From the cell containing the given text, extract its center point as [X, Y] coordinate. 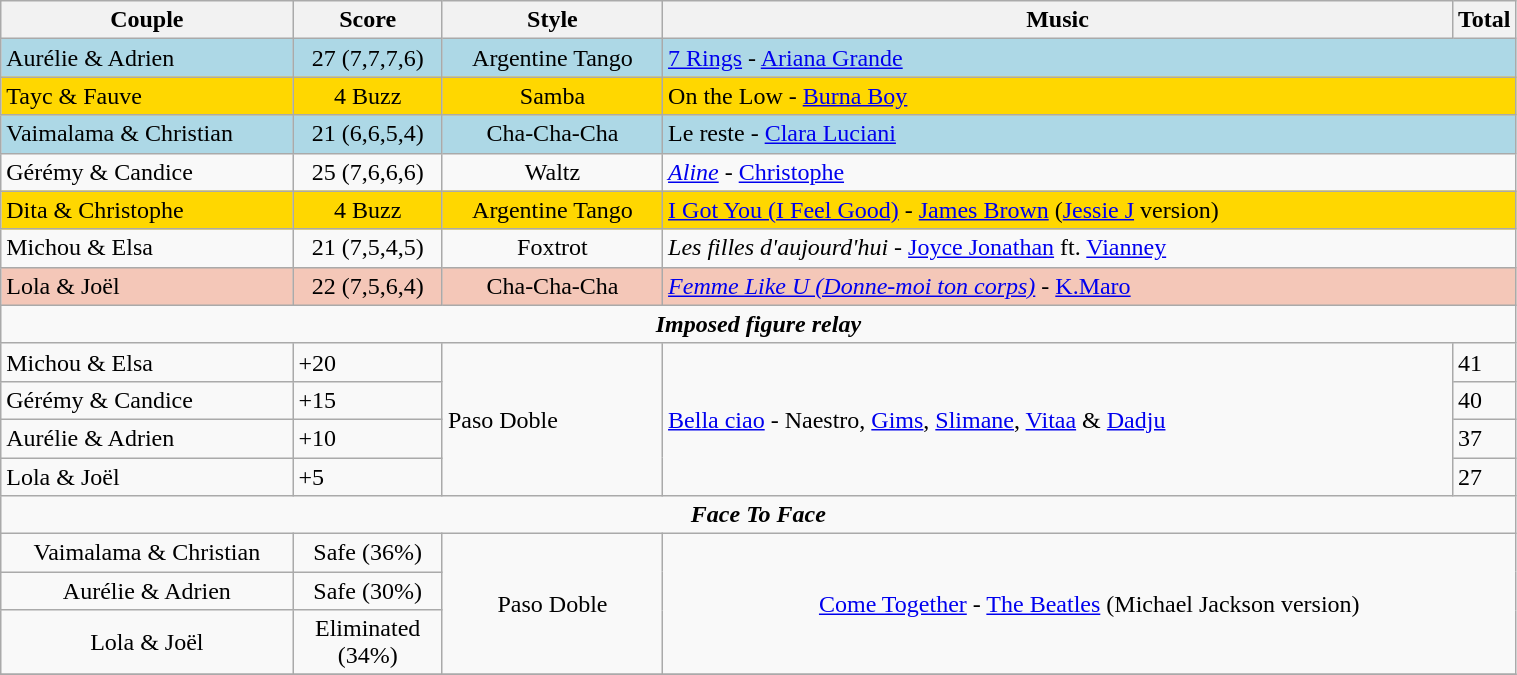
Total [1484, 20]
On the Low - Burna Boy [1090, 96]
7 Rings - Ariana Grande [1090, 58]
40 [1484, 400]
Tayc & Fauve [147, 96]
21 (6,6,5,4) [368, 134]
27 (7,7,7,6) [368, 58]
+20 [368, 362]
Safe (30%) [368, 591]
Come Together - The Beatles (Michael Jackson version) [1090, 604]
Couple [147, 20]
Foxtrot [552, 248]
21 (7,5,4,5) [368, 248]
27 [1484, 477]
Le reste - Clara Luciani [1090, 134]
Face To Face [758, 515]
Imposed figure relay [758, 324]
41 [1484, 362]
+15 [368, 400]
Aline - Christophe [1090, 172]
Samba [552, 96]
+10 [368, 438]
Music [1058, 20]
+5 [368, 477]
37 [1484, 438]
Safe (36%) [368, 553]
Bella ciao - Naestro, Gims, Slimane, Vitaa & Dadju [1058, 419]
Score [368, 20]
Eliminated (34%) [368, 642]
Dita & Christophe [147, 210]
25 (7,6,6,6) [368, 172]
Les filles d'aujourd'hui - Joyce Jonathan ft. Vianney [1090, 248]
Femme Like U (Donne-moi ton corps) - K.Maro [1090, 286]
Style [552, 20]
Waltz [552, 172]
22 (7,5,6,4) [368, 286]
I Got You (I Feel Good) - James Brown (Jessie J version) [1090, 210]
